Locate the cell with the specified text and output its [x, y] center coordinate. 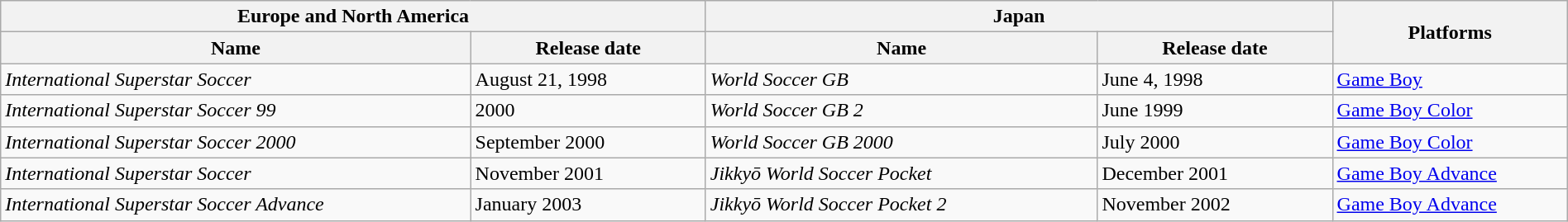
Game Boy [1450, 79]
World Soccer GB 2000 [901, 142]
November 2001 [588, 173]
June 1999 [1215, 111]
August 21, 1998 [588, 79]
2000 [588, 111]
Europe and North America [353, 17]
Jikkyō World Soccer Pocket 2 [901, 205]
June 4, 1998 [1215, 79]
Platforms [1450, 32]
September 2000 [588, 142]
December 2001 [1215, 173]
International Superstar Soccer 99 [236, 111]
World Soccer GB 2 [901, 111]
July 2000 [1215, 142]
International Superstar Soccer Advance [236, 205]
November 2002 [1215, 205]
January 2003 [588, 205]
International Superstar Soccer 2000 [236, 142]
World Soccer GB [901, 79]
Jikkyō World Soccer Pocket [901, 173]
Japan [1019, 17]
